Locate the cell with the specified text and output its (X, Y) center coordinate. 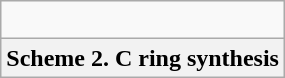
Scheme 2. C ring synthesis (143, 58)
